Identify which cell holds the provided text, then report its (X, Y) central coordinate. 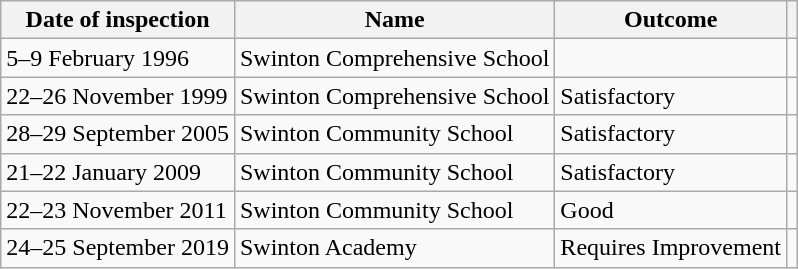
Outcome (671, 20)
28–29 September 2005 (118, 134)
22–23 November 2011 (118, 210)
21–22 January 2009 (118, 172)
5–9 February 1996 (118, 58)
24–25 September 2019 (118, 248)
22–26 November 1999 (118, 96)
Date of inspection (118, 20)
Good (671, 210)
Requires Improvement (671, 248)
Swinton Academy (394, 248)
Name (394, 20)
